Find where the given text appears and provide that cell's center as [x, y] coordinate. 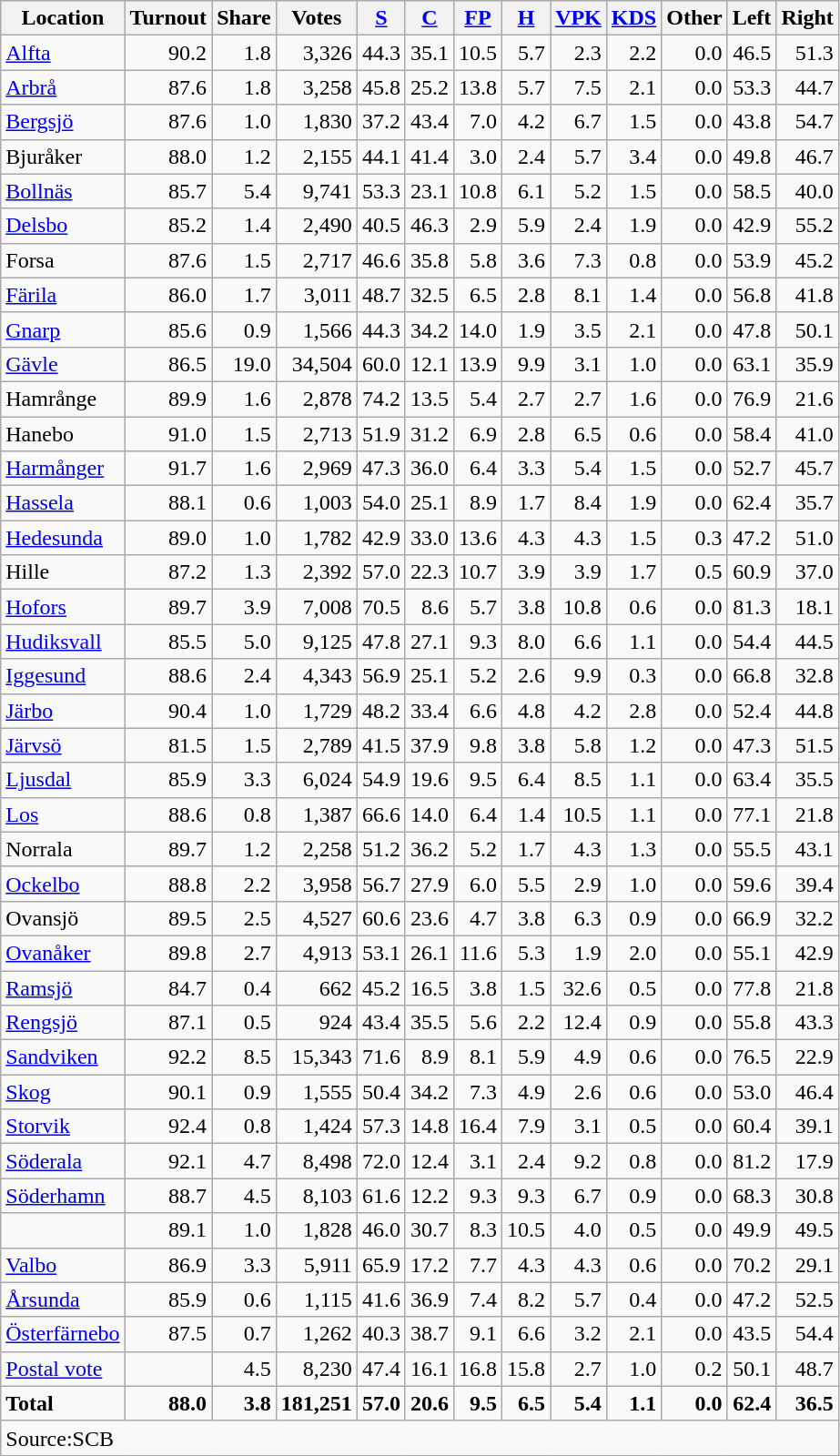
58.5 [752, 191]
49.9 [752, 1230]
4,913 [317, 953]
55.1 [752, 953]
3.2 [579, 1334]
72.0 [380, 1161]
20.6 [430, 1403]
Årsunda [63, 1299]
3.0 [477, 157]
85.2 [168, 226]
22.9 [807, 1057]
88.8 [168, 884]
Rengsjö [63, 1023]
44.7 [807, 87]
46.0 [380, 1230]
23.1 [430, 191]
Ovanåker [63, 953]
49.8 [752, 157]
35.1 [430, 53]
1,115 [317, 1299]
30.7 [430, 1230]
74.2 [380, 399]
33.4 [430, 711]
0.2 [694, 1369]
6.3 [579, 918]
90.2 [168, 53]
Left [752, 18]
23.6 [430, 918]
89.8 [168, 953]
Total [63, 1403]
37.2 [380, 122]
Ockelbo [63, 884]
5.0 [244, 642]
Hofors [63, 607]
68.3 [752, 1196]
13.5 [430, 399]
53.1 [380, 953]
5,911 [317, 1265]
11.6 [477, 953]
16.4 [477, 1127]
85.7 [168, 191]
36.0 [430, 469]
63.4 [752, 780]
2,717 [317, 260]
50.4 [380, 1092]
37.9 [430, 745]
7.7 [477, 1265]
43.8 [752, 122]
4,527 [317, 918]
VPK [579, 18]
85.5 [168, 642]
25.2 [430, 87]
46.5 [752, 53]
36.5 [807, 1403]
7,008 [317, 607]
55.5 [752, 849]
32.6 [579, 987]
7.5 [579, 87]
87.1 [168, 1023]
1,729 [317, 711]
9,741 [317, 191]
2.0 [633, 953]
54.9 [380, 780]
35.9 [807, 364]
1,830 [317, 122]
58.4 [752, 434]
Right [807, 18]
41.6 [380, 1299]
Norrala [63, 849]
27.9 [430, 884]
1,262 [317, 1334]
Los [63, 814]
87.5 [168, 1334]
43.1 [807, 849]
Ovansjö [63, 918]
6.1 [526, 191]
13.9 [477, 364]
8,498 [317, 1161]
92.1 [168, 1161]
89.1 [168, 1230]
51.5 [807, 745]
36.2 [430, 849]
45.7 [807, 469]
Österfärnebo [63, 1334]
40.5 [380, 226]
21.6 [807, 399]
3.6 [526, 260]
66.6 [380, 814]
60.0 [380, 364]
Iggesund [63, 676]
1,782 [317, 538]
Söderhamn [63, 1196]
54.0 [380, 503]
36.9 [430, 1299]
1,555 [317, 1092]
9.1 [477, 1334]
C [430, 18]
15.8 [526, 1369]
2,713 [317, 434]
44.5 [807, 642]
Hamrånge [63, 399]
8,230 [317, 1369]
38.7 [430, 1334]
3.5 [579, 329]
55.8 [752, 1023]
5.5 [526, 884]
Hille [63, 572]
Hassela [63, 503]
0.7 [244, 1334]
1,387 [317, 814]
66.8 [752, 676]
Other [694, 18]
Bollnäs [63, 191]
43.5 [752, 1334]
5.6 [477, 1023]
76.5 [752, 1057]
Votes [317, 18]
88.7 [168, 1196]
13.6 [477, 538]
7.9 [526, 1127]
66.9 [752, 918]
Hedesunda [63, 538]
90.4 [168, 711]
181,251 [317, 1403]
Delsbo [63, 226]
10.7 [477, 572]
12.1 [430, 364]
85.6 [168, 329]
Share [244, 18]
3.4 [633, 157]
1,003 [317, 503]
Gävle [63, 364]
Gnarp [63, 329]
29.1 [807, 1265]
2,392 [317, 572]
2,789 [317, 745]
81.3 [752, 607]
H [526, 18]
Storvik [63, 1127]
8,103 [317, 1196]
56.7 [380, 884]
60.9 [752, 572]
91.0 [168, 434]
16.8 [477, 1369]
9,125 [317, 642]
89.9 [168, 399]
47.4 [380, 1369]
KDS [633, 18]
1,424 [317, 1127]
6.0 [477, 884]
61.6 [380, 1196]
71.6 [380, 1057]
59.6 [752, 884]
22.3 [430, 572]
8.6 [430, 607]
3,258 [317, 87]
86.9 [168, 1265]
81.5 [168, 745]
Harmånger [63, 469]
Location [63, 18]
35.8 [430, 260]
12.2 [430, 1196]
40.3 [380, 1334]
8.4 [579, 503]
2.5 [244, 918]
2,155 [317, 157]
32.8 [807, 676]
49.5 [807, 1230]
6.9 [477, 434]
92.2 [168, 1057]
Skog [63, 1092]
27.1 [430, 642]
39.1 [807, 1127]
33.0 [430, 538]
Järbo [63, 711]
46.6 [380, 260]
51.2 [380, 849]
8.3 [477, 1230]
7.4 [477, 1299]
70.5 [380, 607]
51.9 [380, 434]
13.8 [477, 87]
81.2 [752, 1161]
70.2 [752, 1265]
53.9 [752, 260]
4.8 [526, 711]
63.1 [752, 364]
90.1 [168, 1092]
41.4 [430, 157]
39.4 [807, 884]
52.4 [752, 711]
88.1 [168, 503]
Söderala [63, 1161]
7.0 [477, 122]
2,490 [317, 226]
55.2 [807, 226]
37.0 [807, 572]
19.6 [430, 780]
5.3 [526, 953]
65.9 [380, 1265]
16.1 [430, 1369]
Valbo [63, 1265]
Ljusdal [63, 780]
86.0 [168, 295]
2,969 [317, 469]
32.2 [807, 918]
Färila [63, 295]
Järvsö [63, 745]
91.7 [168, 469]
32.5 [430, 295]
56.9 [380, 676]
30.8 [807, 1196]
46.4 [807, 1092]
77.8 [752, 987]
87.2 [168, 572]
3,958 [317, 884]
52.5 [807, 1299]
8.0 [526, 642]
60.4 [752, 1127]
Ramsjö [63, 987]
89.0 [168, 538]
Bergsjö [63, 122]
2,258 [317, 849]
2.3 [579, 53]
86.5 [168, 364]
14.8 [430, 1127]
S [380, 18]
Forsa [63, 260]
56.8 [752, 295]
52.7 [752, 469]
9.2 [579, 1161]
Bjuråker [63, 157]
26.1 [430, 953]
2,878 [317, 399]
18.1 [807, 607]
Arbrå [63, 87]
89.5 [168, 918]
44.8 [807, 711]
Turnout [168, 18]
3,326 [317, 53]
41.0 [807, 434]
92.4 [168, 1127]
Hudiksvall [63, 642]
662 [317, 987]
3,011 [317, 295]
46.3 [430, 226]
FP [477, 18]
60.6 [380, 918]
54.7 [807, 122]
17.9 [807, 1161]
16.5 [430, 987]
41.5 [380, 745]
Alfta [63, 53]
51.0 [807, 538]
45.8 [380, 87]
17.2 [430, 1265]
31.2 [430, 434]
41.8 [807, 295]
9.8 [477, 745]
44.1 [380, 157]
4,343 [317, 676]
46.7 [807, 157]
1,828 [317, 1230]
51.3 [807, 53]
48.2 [380, 711]
4.0 [579, 1230]
35.7 [807, 503]
Sandviken [63, 1057]
53.0 [752, 1092]
57.3 [380, 1127]
1,566 [317, 329]
924 [317, 1023]
6,024 [317, 780]
Source:SCB [420, 1438]
19.0 [244, 364]
43.3 [807, 1023]
84.7 [168, 987]
40.0 [807, 191]
34,504 [317, 364]
Hanebo [63, 434]
8.2 [526, 1299]
Postal vote [63, 1369]
77.1 [752, 814]
76.9 [752, 399]
15,343 [317, 1057]
